Locate the cell with the specified text and output its [x, y] center coordinate. 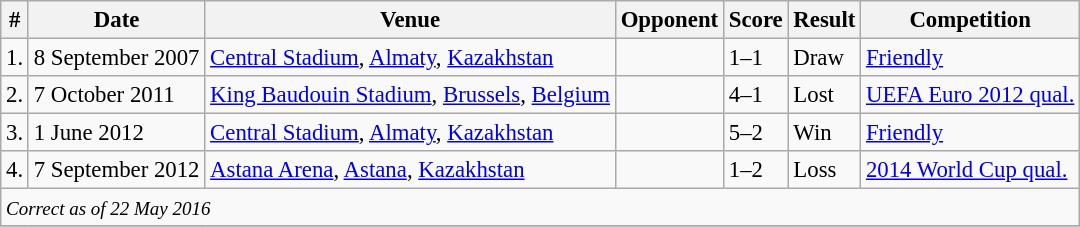
1 June 2012 [116, 133]
Date [116, 20]
2. [15, 95]
1–2 [756, 170]
7 September 2012 [116, 170]
Lost [824, 95]
Correct as of 22 May 2016 [540, 208]
Draw [824, 58]
Competition [970, 20]
# [15, 20]
2014 World Cup qual. [970, 170]
Score [756, 20]
Venue [410, 20]
4. [15, 170]
Win [824, 133]
4–1 [756, 95]
Astana Arena, Astana, Kazakhstan [410, 170]
1. [15, 58]
7 October 2011 [116, 95]
Result [824, 20]
UEFA Euro 2012 qual. [970, 95]
8 September 2007 [116, 58]
5–2 [756, 133]
3. [15, 133]
Opponent [669, 20]
1–1 [756, 58]
King Baudouin Stadium, Brussels, Belgium [410, 95]
Loss [824, 170]
